Detect which cell encompasses the target text, then output its [X, Y] center coordinate. 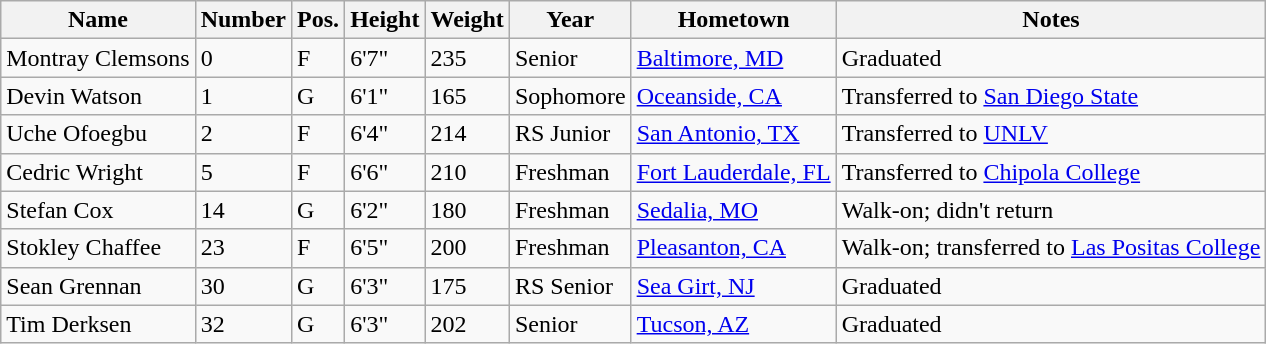
Pleasanton, CA [734, 248]
14 [243, 210]
Year [570, 20]
Notes [1051, 20]
214 [467, 134]
Stefan Cox [98, 210]
Number [243, 20]
Weight [467, 20]
Transferred to UNLV [1051, 134]
San Antonio, TX [734, 134]
RS Junior [570, 134]
210 [467, 172]
Sea Girt, NJ [734, 286]
Cedric Wright [98, 172]
Transferred to San Diego State [1051, 96]
180 [467, 210]
1 [243, 96]
Sedalia, MO [734, 210]
Montray Clemsons [98, 58]
Tucson, AZ [734, 324]
6'4" [385, 134]
Transferred to Chipola College [1051, 172]
6'6" [385, 172]
5 [243, 172]
6'2" [385, 210]
Uche Ofoegbu [98, 134]
Height [385, 20]
165 [467, 96]
Sean Grennan [98, 286]
202 [467, 324]
2 [243, 134]
Walk-on; transferred to Las Positas College [1051, 248]
175 [467, 286]
Pos. [318, 20]
Sophomore [570, 96]
235 [467, 58]
Walk-on; didn't return [1051, 210]
Stokley Chaffee [98, 248]
0 [243, 58]
23 [243, 248]
30 [243, 286]
RS Senior [570, 286]
Tim Derksen [98, 324]
Devin Watson [98, 96]
Hometown [734, 20]
200 [467, 248]
Fort Lauderdale, FL [734, 172]
Baltimore, MD [734, 58]
6'7" [385, 58]
6'1" [385, 96]
32 [243, 324]
6'5" [385, 248]
Name [98, 20]
Oceanside, CA [734, 96]
